Capture the cell that displays the provided text and extract its [x, y] central coordinate. 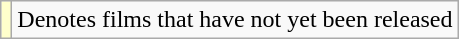
Denotes films that have not yet been released [235, 20]
